Scan for the cell matching the given text and deliver its (X, Y) coordinate at center. 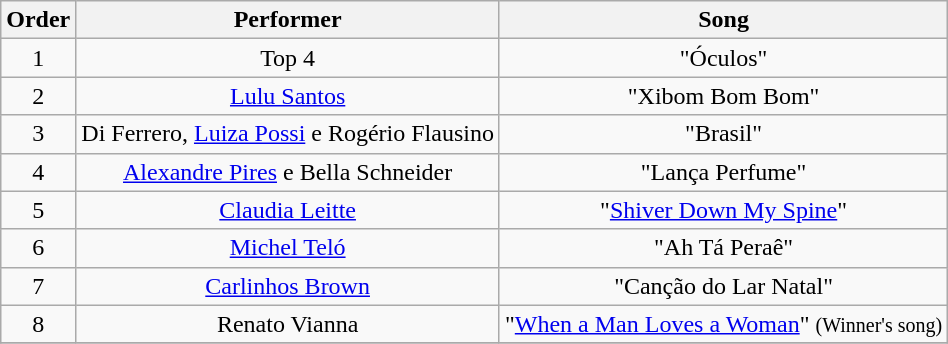
8 (38, 324)
Top 4 (288, 58)
Claudia Leitte (288, 210)
4 (38, 172)
Carlinhos Brown (288, 286)
Performer (288, 20)
Song (723, 20)
1 (38, 58)
"Lança Perfume" (723, 172)
Order (38, 20)
7 (38, 286)
Renato Vianna (288, 324)
2 (38, 96)
Michel Teló (288, 248)
"When a Man Loves a Woman" (Winner's song) (723, 324)
Di Ferrero, Luiza Possi e Rogério Flausino (288, 134)
"Ah Tá Peraê" (723, 248)
"Óculos" (723, 58)
"Xibom Bom Bom" (723, 96)
"Shiver Down My Spine" (723, 210)
Alexandre Pires e Bella Schneider (288, 172)
3 (38, 134)
"Canção do Lar Natal" (723, 286)
5 (38, 210)
"Brasil" (723, 134)
6 (38, 248)
Lulu Santos (288, 96)
